Pinpoint the cell where the given text exists, returning its (x, y) midpoint coordinate. 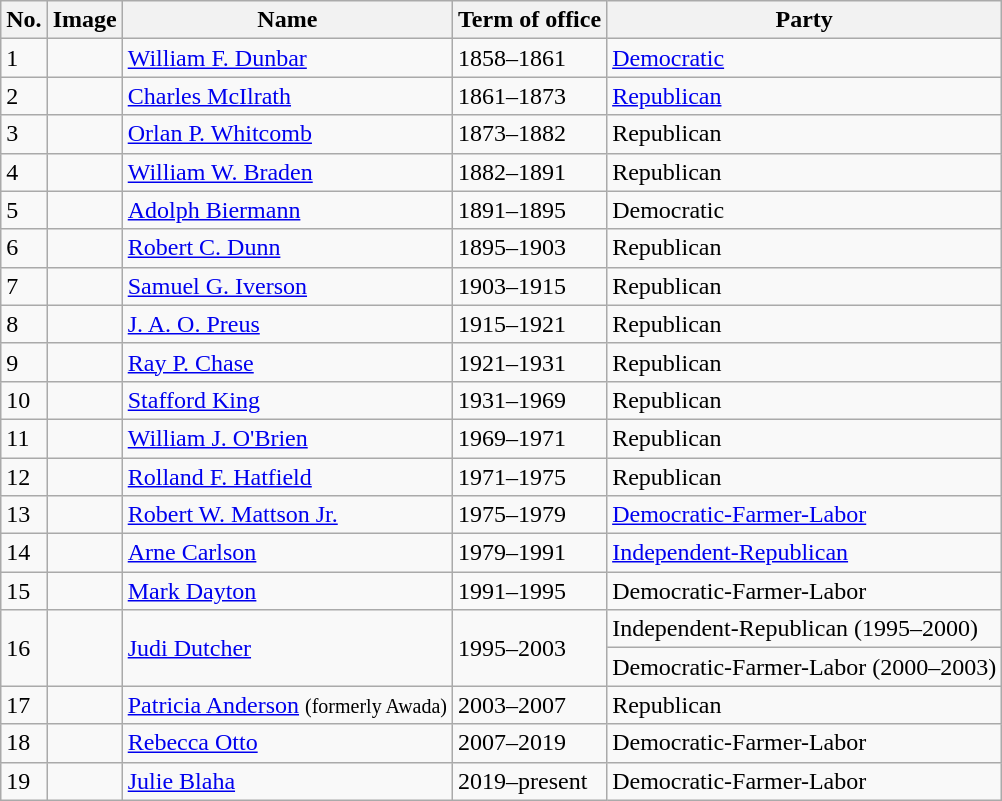
Name (287, 20)
3 (24, 134)
Party (804, 20)
Rebecca Otto (287, 743)
19 (24, 781)
William J. O'Brien (287, 438)
8 (24, 324)
Rolland F. Hatfield (287, 477)
1895–1903 (530, 248)
Julie Blaha (287, 781)
Robert C. Dunn (287, 248)
6 (24, 248)
Judi Dutcher (287, 648)
1903–1915 (530, 286)
1991–1995 (530, 591)
1 (24, 58)
9 (24, 362)
Arne Carlson (287, 553)
1931–1969 (530, 400)
Robert W. Mattson Jr. (287, 515)
Samuel G. Iverson (287, 286)
12 (24, 477)
1979–1991 (530, 553)
17 (24, 705)
4 (24, 172)
William W. Braden (287, 172)
13 (24, 515)
1858–1861 (530, 58)
15 (24, 591)
Independent-Republican (1995–2000) (804, 629)
Charles McIlrath (287, 96)
1882–1891 (530, 172)
2 (24, 96)
2007–2019 (530, 743)
Image (84, 20)
Democratic-Farmer-Labor (2000–2003) (804, 667)
1969–1971 (530, 438)
Ray P. Chase (287, 362)
5 (24, 210)
1995–2003 (530, 648)
Term of office (530, 20)
Patricia Anderson (formerly Awada) (287, 705)
Orlan P. Whitcomb (287, 134)
Mark Dayton (287, 591)
7 (24, 286)
2019–present (530, 781)
William F. Dunbar (287, 58)
1915–1921 (530, 324)
1891–1895 (530, 210)
1873–1882 (530, 134)
16 (24, 648)
1971–1975 (530, 477)
14 (24, 553)
No. (24, 20)
1921–1931 (530, 362)
J. A. O. Preus (287, 324)
Stafford King (287, 400)
2003–2007 (530, 705)
11 (24, 438)
Adolph Biermann (287, 210)
18 (24, 743)
1975–1979 (530, 515)
1861–1873 (530, 96)
10 (24, 400)
Independent-Republican (804, 553)
